Determine the [x, y] coordinate at the center of the cell enclosing the given text.  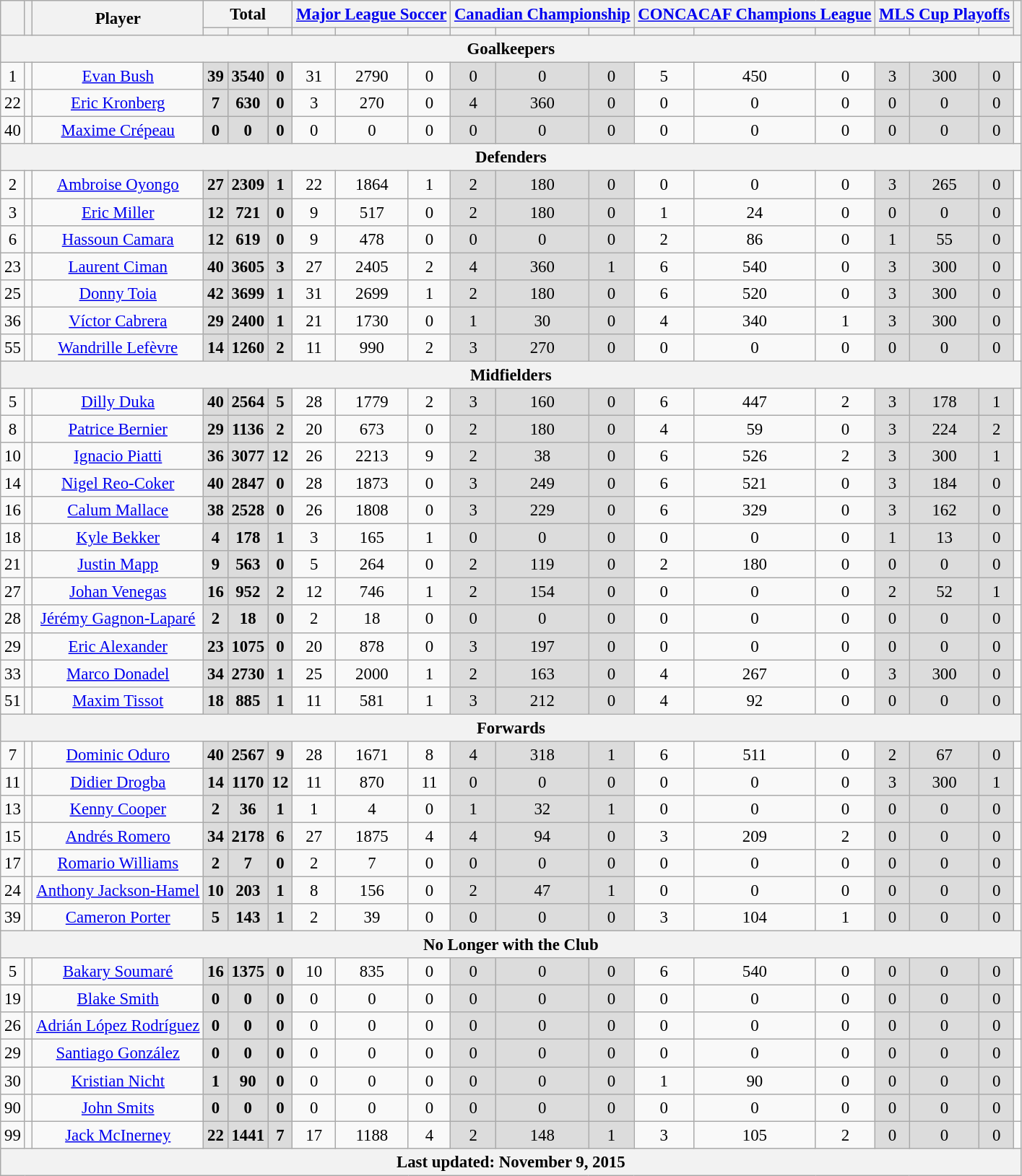
229 [542, 510]
John Smits [118, 1107]
1873 [373, 484]
Andrés Romero [118, 836]
1075 [248, 646]
450 [755, 77]
59 [755, 429]
990 [373, 348]
Santiago González [118, 1053]
Blake Smith [118, 999]
2000 [373, 674]
Hassoun Camara [118, 239]
Jérémy Gagnon-Laparé [118, 619]
Jack McInerney [118, 1135]
581 [373, 700]
329 [755, 510]
154 [542, 592]
33 [13, 674]
Last updated: November 9, 2015 [511, 1162]
Ignacio Piatti [118, 456]
1671 [373, 755]
447 [755, 402]
Johan Venegas [118, 592]
Wandrille Lefèvre [118, 348]
952 [248, 592]
165 [373, 538]
203 [248, 891]
99 [13, 1135]
526 [755, 456]
249 [542, 484]
No Longer with the Club [511, 945]
2400 [248, 321]
Eric Miller [118, 212]
630 [248, 103]
870 [373, 782]
162 [945, 510]
197 [542, 646]
2213 [373, 456]
Evan Bush [118, 77]
Dominic Oduro [118, 755]
267 [755, 674]
1864 [373, 185]
160 [542, 402]
163 [542, 674]
2528 [248, 510]
1808 [373, 510]
Justin Mapp [118, 565]
Nigel Reo-Coker [118, 484]
3605 [248, 266]
340 [755, 321]
52 [945, 592]
1170 [248, 782]
Major League Soccer [371, 14]
Patrice Bernier [118, 429]
67 [945, 755]
2847 [248, 484]
521 [755, 484]
86 [755, 239]
1375 [248, 972]
212 [542, 700]
2564 [248, 402]
1136 [248, 429]
563 [248, 565]
2699 [373, 293]
184 [945, 484]
224 [945, 429]
Total [248, 14]
2309 [248, 185]
Kristian Nicht [118, 1081]
Laurent Ciman [118, 266]
Defenders [511, 158]
619 [248, 239]
156 [373, 891]
1260 [248, 348]
511 [755, 755]
478 [373, 239]
Calum Mallace [118, 510]
Goalkeepers [511, 49]
Midfielders [511, 375]
Kyle Bekker [118, 538]
Eric Alexander [118, 646]
1441 [248, 1135]
148 [542, 1135]
105 [755, 1135]
Donny Toia [118, 293]
2567 [248, 755]
Dilly Duka [118, 402]
2178 [248, 836]
265 [945, 185]
Player [118, 18]
746 [373, 592]
47 [542, 891]
19 [13, 999]
92 [755, 700]
143 [248, 918]
15 [13, 836]
Kenny Cooper [118, 809]
Maxime Crépeau [118, 131]
721 [248, 212]
51 [13, 700]
Forwards [511, 728]
Canadian Championship [542, 14]
520 [755, 293]
835 [373, 972]
Ambroise Oyongo [118, 185]
1875 [373, 836]
318 [542, 755]
Anthony Jackson-Hamel [118, 891]
MLS Cup Playoffs [945, 14]
32 [542, 809]
Bakary Soumaré [118, 972]
94 [542, 836]
Maxim Tissot [118, 700]
2730 [248, 674]
885 [248, 700]
Cameron Porter [118, 918]
3540 [248, 77]
2405 [373, 266]
CONCACAF Champions League [755, 14]
Marco Donadel [118, 674]
3699 [248, 293]
Adrián López Rodríguez [118, 1026]
878 [373, 646]
1779 [373, 402]
3077 [248, 456]
Didier Drogba [118, 782]
517 [373, 212]
264 [373, 565]
104 [755, 918]
673 [373, 429]
Eric Kronberg [118, 103]
1188 [373, 1135]
Romario Williams [118, 863]
119 [542, 565]
Víctor Cabrera [118, 321]
209 [755, 836]
1730 [373, 321]
42 [215, 293]
2790 [373, 77]
